Provide the (X, Y) coordinate of the cell's center where the given text is located.  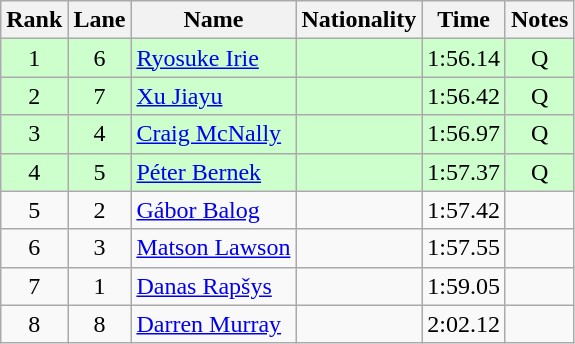
Time (464, 20)
Name (214, 20)
Notes (539, 20)
Rank (34, 20)
Darren Murray (214, 324)
Craig McNally (214, 134)
1:56.42 (464, 96)
Xu Jiayu (214, 96)
1:57.42 (464, 210)
Nationality (359, 20)
1:56.14 (464, 58)
1:56.97 (464, 134)
Péter Bernek (214, 172)
Danas Rapšys (214, 286)
1:57.37 (464, 172)
Lane (100, 20)
Ryosuke Irie (214, 58)
1:59.05 (464, 286)
Gábor Balog (214, 210)
1:57.55 (464, 248)
Matson Lawson (214, 248)
2:02.12 (464, 324)
